Extract the [x, y] coordinate from the center of the cell holding the provided text.  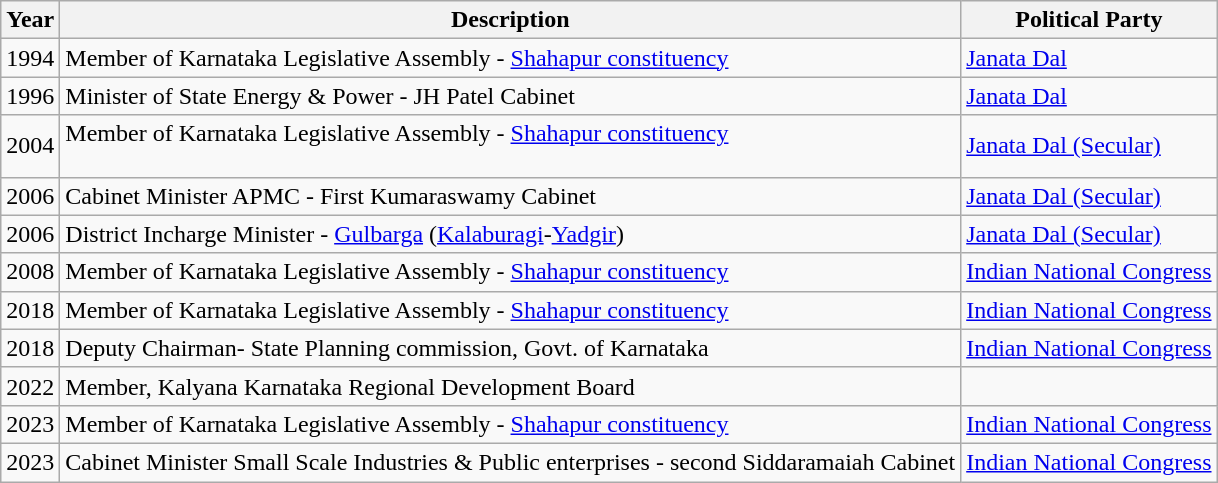
1996 [30, 96]
2022 [30, 386]
Political Party [1089, 20]
Year [30, 20]
Cabinet Minister Small Scale Industries & Public enterprises - second Siddaramaiah Cabinet [510, 462]
Deputy Chairman- State Planning commission, Govt. of Karnataka [510, 348]
2008 [30, 272]
1994 [30, 58]
Minister of State Energy & Power - JH Patel Cabinet [510, 96]
Description [510, 20]
Cabinet Minister APMC - First Kumaraswamy Cabinet [510, 196]
District Incharge Minister - Gulbarga (Kalaburagi-Yadgir) [510, 234]
Member, Kalyana Karnataka Regional Development Board [510, 386]
2004 [30, 146]
